Determine the (X, Y) coordinate at the center of the cell enclosing the given text.  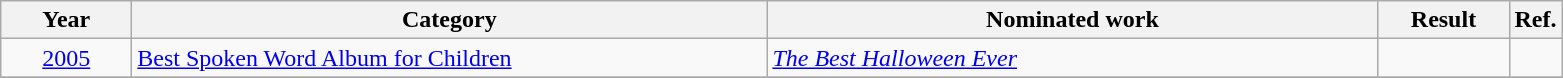
2005 (66, 58)
Nominated work (1072, 20)
The Best Halloween Ever (1072, 58)
Result (1444, 20)
Category (450, 20)
Year (66, 20)
Ref. (1536, 20)
Best Spoken Word Album for Children (450, 58)
